Provide the (x, y) coordinate of the cell's center where the given text is located.  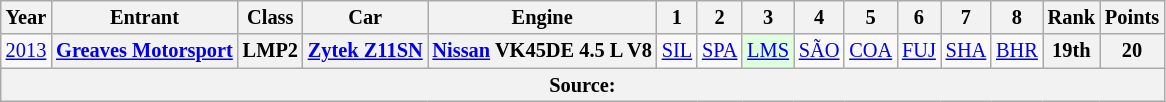
Class (270, 17)
4 (819, 17)
8 (1017, 17)
2013 (26, 51)
Engine (542, 17)
19th (1072, 51)
5 (870, 17)
LMS (768, 51)
Source: (582, 85)
BHR (1017, 51)
SÃO (819, 51)
Rank (1072, 17)
6 (919, 17)
3 (768, 17)
Zytek Z11SN (366, 51)
20 (1132, 51)
Entrant (144, 17)
Year (26, 17)
Car (366, 17)
Nissan VK45DE 4.5 L V8 (542, 51)
LMP2 (270, 51)
SHA (966, 51)
SPA (720, 51)
1 (677, 17)
Points (1132, 17)
COA (870, 51)
SIL (677, 51)
Greaves Motorsport (144, 51)
2 (720, 17)
7 (966, 17)
FUJ (919, 51)
